Detect which cell encompasses the target text, then output its (X, Y) center coordinate. 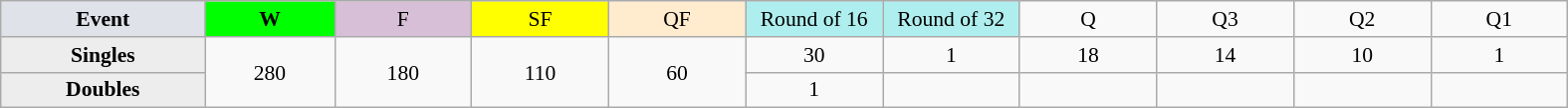
Q2 (1362, 19)
110 (541, 72)
280 (270, 72)
30 (814, 55)
W (270, 19)
Round of 32 (951, 19)
F (403, 19)
SF (541, 19)
60 (677, 72)
Q3 (1226, 19)
Round of 16 (814, 19)
18 (1088, 55)
QF (677, 19)
Q (1088, 19)
Doubles (104, 90)
Singles (104, 55)
14 (1226, 55)
180 (403, 72)
Event (104, 19)
Q1 (1499, 19)
10 (1362, 55)
